Extract the (x, y) coordinate from the center of the cell holding the provided text.  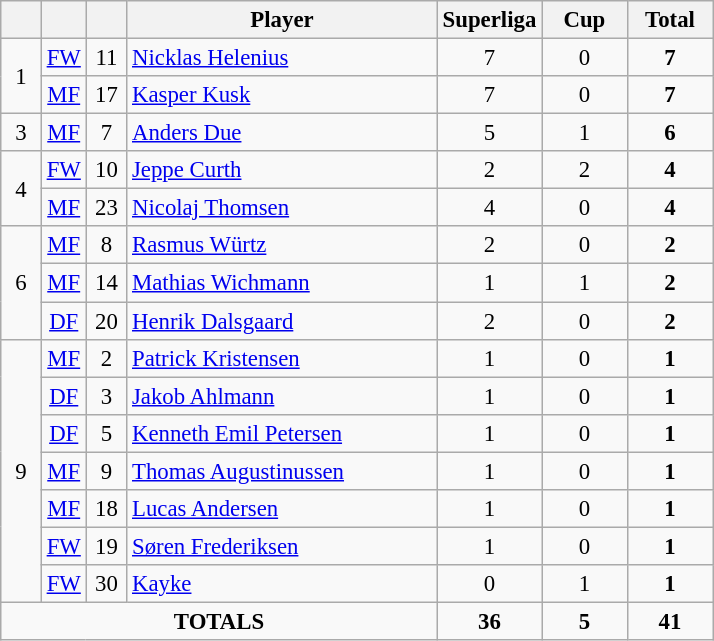
Superliga (489, 20)
Player (282, 20)
10 (106, 170)
17 (106, 95)
Kasper Kusk (282, 95)
TOTALS (220, 621)
30 (106, 584)
Nicklas Helenius (282, 58)
19 (106, 546)
Anders Due (282, 133)
Patrick Kristensen (282, 358)
Kenneth Emil Petersen (282, 433)
41 (670, 621)
Mathias Wichmann (282, 283)
Rasmus Würtz (282, 245)
Lucas Andersen (282, 509)
Jakob Ahlmann (282, 396)
Kayke (282, 584)
Søren Frederiksen (282, 546)
11 (106, 58)
8 (106, 245)
Henrik Dalsgaard (282, 321)
20 (106, 321)
18 (106, 509)
Total (670, 20)
23 (106, 208)
36 (489, 621)
Cup (585, 20)
Thomas Augustinussen (282, 471)
14 (106, 283)
Nicolaj Thomsen (282, 208)
Jeppe Curth (282, 170)
